Pinpoint the cell where the given text exists, returning its [x, y] midpoint coordinate. 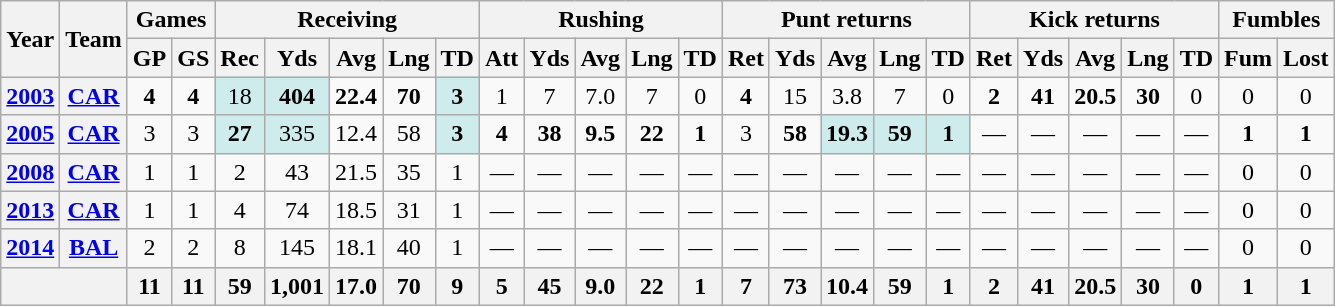
Fum [1248, 58]
10.4 [848, 286]
18 [240, 96]
31 [409, 210]
15 [794, 96]
GS [194, 58]
Kick returns [1094, 20]
3.8 [848, 96]
Year [30, 39]
22.4 [356, 96]
Rushing [600, 20]
45 [550, 286]
Att [501, 58]
18.5 [356, 210]
GP [149, 58]
BAL [94, 248]
335 [298, 134]
19.3 [848, 134]
2014 [30, 248]
7.0 [600, 96]
145 [298, 248]
9 [457, 286]
Team [94, 39]
18.1 [356, 248]
9.0 [600, 286]
2005 [30, 134]
12.4 [356, 134]
Rec [240, 58]
21.5 [356, 172]
8 [240, 248]
2008 [30, 172]
43 [298, 172]
Lost [1306, 58]
Punt returns [846, 20]
38 [550, 134]
Games [170, 20]
Receiving [348, 20]
73 [794, 286]
17.0 [356, 286]
5 [501, 286]
2003 [30, 96]
74 [298, 210]
Fumbles [1276, 20]
2013 [30, 210]
9.5 [600, 134]
35 [409, 172]
404 [298, 96]
40 [409, 248]
1,001 [298, 286]
27 [240, 134]
